Search for the cell housing the specified text and yield its [X, Y] center coordinate. 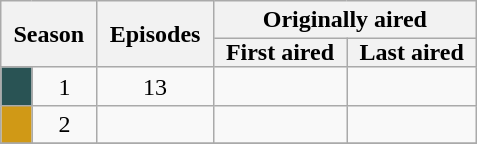
Season [49, 34]
Last aired [412, 53]
1 [64, 86]
First aired [280, 53]
Episodes [155, 34]
2 [64, 124]
Originally aired [344, 20]
13 [155, 86]
